Provide the (X, Y) coordinate of the cell's center where the given text is located.  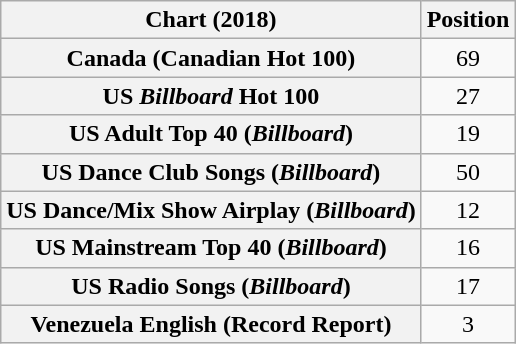
Chart (2018) (211, 20)
69 (468, 58)
US Mainstream Top 40 (Billboard) (211, 248)
US Dance/Mix Show Airplay (Billboard) (211, 210)
50 (468, 172)
US Adult Top 40 (Billboard) (211, 134)
27 (468, 96)
US Radio Songs (Billboard) (211, 286)
16 (468, 248)
US Billboard Hot 100 (211, 96)
US Dance Club Songs (Billboard) (211, 172)
12 (468, 210)
19 (468, 134)
17 (468, 286)
Canada (Canadian Hot 100) (211, 58)
Venezuela English (Record Report) (211, 324)
Position (468, 20)
3 (468, 324)
